For the text-containing cell, return its midpoint in (X, Y) coordinate format. 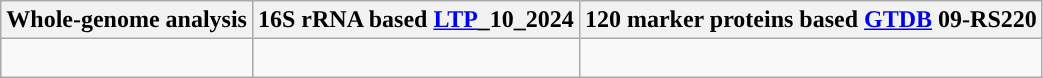
120 marker proteins based GTDB 09-RS220 (810, 20)
16S rRNA based LTP_10_2024 (416, 20)
Whole-genome analysis (127, 20)
